Identify which cell holds the provided text, then report its [X, Y] central coordinate. 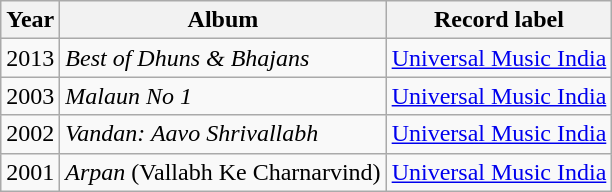
Best of Dhuns & Bhajans [223, 58]
Year [30, 20]
2001 [30, 172]
2003 [30, 96]
Album [223, 20]
2013 [30, 58]
2002 [30, 134]
Record label [499, 20]
Arpan (Vallabh Ke Charnarvind) [223, 172]
Malaun No 1 [223, 96]
Vandan: Aavo Shrivallabh [223, 134]
